Return (x, y) of the center of cell containing provided text 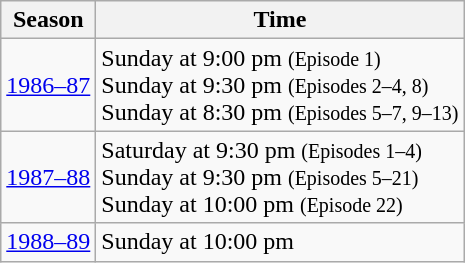
1986–87 (48, 85)
Sunday at 9:00 pm (Episode 1)Sunday at 9:30 pm (Episodes 2–4, 8)Sunday at 8:30 pm (Episodes 5–7, 9–13) (280, 85)
Time (280, 20)
Sunday at 10:00 pm (280, 242)
Saturday at 9:30 pm (Episodes 1–4)Sunday at 9:30 pm (Episodes 5–21)Sunday at 10:00 pm (Episode 22) (280, 177)
Season (48, 20)
1988–89 (48, 242)
1987–88 (48, 177)
